Return [X, Y] of the center of cell containing provided text 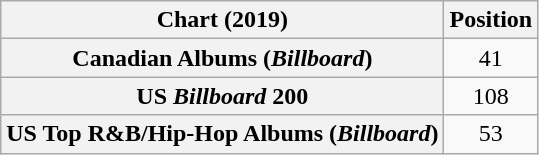
108 [491, 96]
Canadian Albums (Billboard) [222, 58]
Position [491, 20]
53 [491, 134]
Chart (2019) [222, 20]
41 [491, 58]
US Top R&B/Hip-Hop Albums (Billboard) [222, 134]
US Billboard 200 [222, 96]
